Output the [x, y] coordinate of the center of the cell containing the given text.  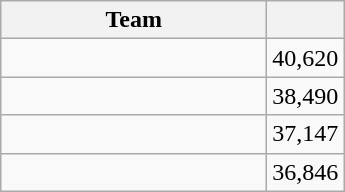
37,147 [306, 134]
36,846 [306, 172]
40,620 [306, 58]
Team [134, 20]
38,490 [306, 96]
